Detect which cell encompasses the target text, then output its [X, Y] center coordinate. 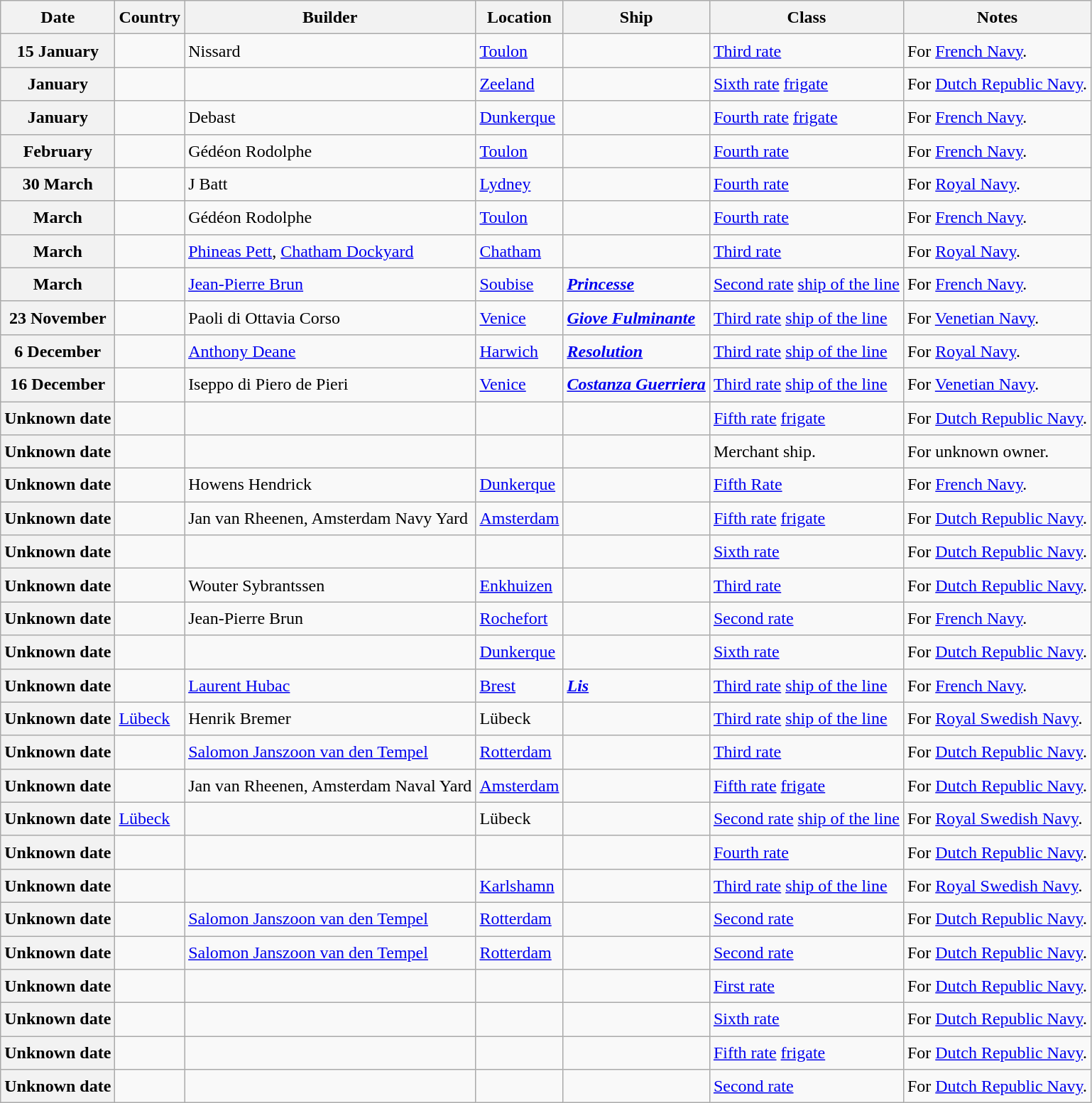
Jan van Rheenen, Amsterdam Navy Yard [330, 518]
16 December [58, 385]
Enkhuizen [520, 585]
Princesse [636, 284]
Soubise [520, 284]
Sixth rate frigate [807, 84]
Jan van Rheenen, Amsterdam Naval Yard [330, 785]
Lydney [520, 185]
Class [807, 17]
Brest [520, 686]
Karlshamn [520, 886]
Chatham [520, 251]
Zeeland [520, 84]
Notes [997, 17]
Henrik Bremer [330, 718]
Rochefort [520, 619]
J Batt [330, 185]
Debast [330, 118]
Laurent Hubac [330, 686]
30 March [58, 185]
6 December [58, 351]
Merchant ship. [807, 451]
First rate [807, 987]
Wouter Sybrantssen [330, 585]
23 November [58, 318]
Date [58, 17]
Phineas Pett, Chatham Dockyard [330, 251]
Fourth rate frigate [807, 118]
Country [150, 17]
February [58, 150]
Paoli di Ottavia Corso [330, 318]
Anthony Deane [330, 351]
Nissard [330, 51]
Costanza Guerriera [636, 385]
For unknown owner. [997, 451]
Harwich [520, 351]
Iseppo di Piero de Pieri [330, 385]
Giove Fulminante [636, 318]
Ship [636, 17]
Howens Hendrick [330, 485]
Builder [330, 17]
Resolution [636, 351]
Location [520, 17]
Lis [636, 686]
15 January [58, 51]
Fifth Rate [807, 485]
